Capture the cell that displays the provided text and extract its [X, Y] central coordinate. 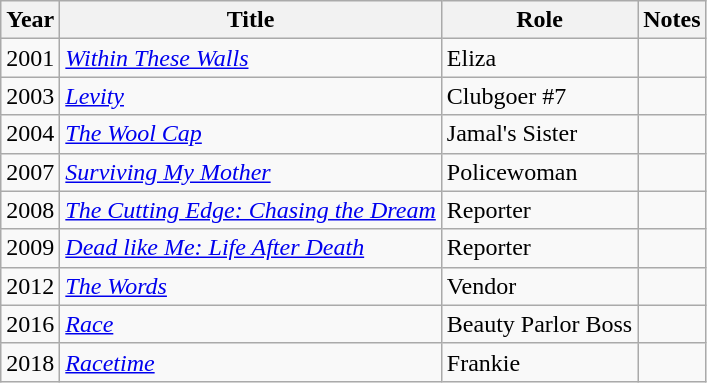
Frankie [539, 362]
2012 [30, 286]
Vendor [539, 286]
Role [539, 20]
Levity [250, 96]
Eliza [539, 58]
2009 [30, 248]
2008 [30, 210]
Racetime [250, 362]
Surviving My Mother [250, 172]
2007 [30, 172]
2001 [30, 58]
Within These Walls [250, 58]
Year [30, 20]
2018 [30, 362]
Notes [672, 20]
The Wool Cap [250, 134]
Policewoman [539, 172]
The Cutting Edge: Chasing the Dream [250, 210]
Clubgoer #7 [539, 96]
The Words [250, 286]
2003 [30, 96]
Beauty Parlor Boss [539, 324]
2004 [30, 134]
2016 [30, 324]
Jamal's Sister [539, 134]
Race [250, 324]
Dead like Me: Life After Death [250, 248]
Title [250, 20]
